Determine the (X, Y) coordinate at the center of the cell enclosing the given text.  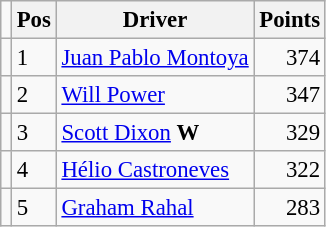
Juan Pablo Montoya (155, 58)
Driver (155, 20)
2 (34, 95)
Scott Dixon W (155, 133)
283 (290, 208)
Points (290, 20)
Hélio Castroneves (155, 170)
Pos (34, 20)
3 (34, 133)
374 (290, 58)
4 (34, 170)
329 (290, 133)
Graham Rahal (155, 208)
5 (34, 208)
347 (290, 95)
322 (290, 170)
Will Power (155, 95)
1 (34, 58)
